Search for the cell housing the specified text and yield its (X, Y) center coordinate. 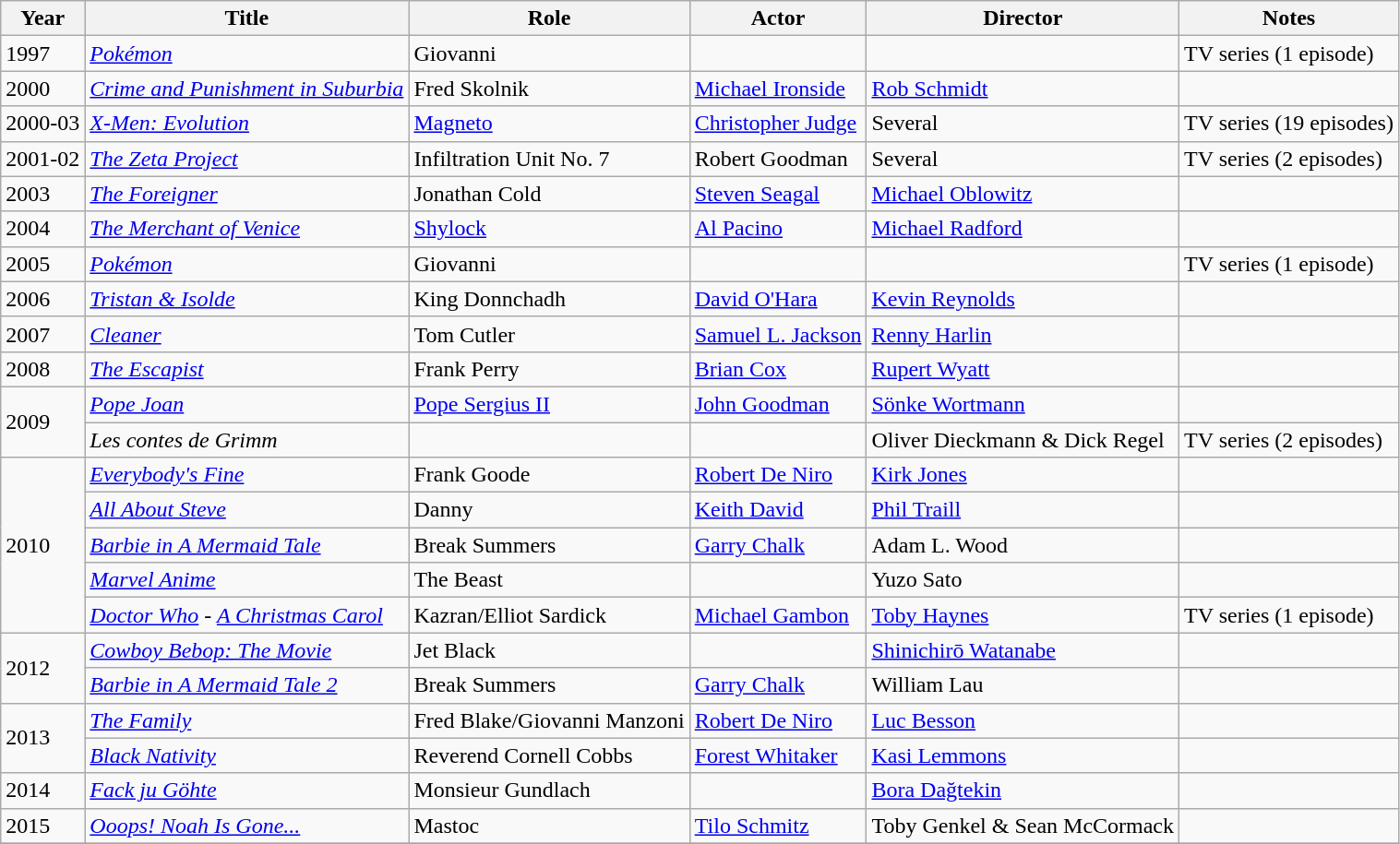
2007 (42, 334)
David O'Hara (778, 299)
Cleaner (247, 334)
Kazran/Elliot Sardick (549, 615)
2010 (42, 545)
Pope Joan (247, 404)
Reverend Cornell Cobbs (549, 755)
William Lau (1023, 685)
Luc Besson (1023, 720)
Bora Dağtekin (1023, 791)
The Escapist (247, 369)
Toby Genkel & Sean McCormack (1023, 826)
Black Nativity (247, 755)
Adam L. Wood (1023, 545)
Crime and Punishment in Suburbia (247, 89)
Oliver Dieckmann & Dick Regel (1023, 440)
Pope Sergius II (549, 404)
Christopher Judge (778, 124)
Yuzo Sato (1023, 580)
Title (247, 18)
Tilo Schmitz (778, 826)
Rob Schmidt (1023, 89)
Role (549, 18)
Danny (549, 510)
The Zeta Project (247, 159)
Barbie in A Mermaid Tale 2 (247, 685)
John Goodman (778, 404)
Kirk Jones (1023, 475)
Forest Whitaker (778, 755)
Michael Ironside (778, 89)
Year (42, 18)
Samuel L. Jackson (778, 334)
Ooops! Noah Is Gone... (247, 826)
2005 (42, 264)
Tom Cutler (549, 334)
Cowboy Bebop: The Movie (247, 650)
Mastoc (549, 826)
Shinichirō Watanabe (1023, 650)
The Family (247, 720)
Fack ju Göhte (247, 791)
Kasi Lemmons (1023, 755)
Keith David (778, 510)
Steven Seagal (778, 194)
Fred Blake/Giovanni Manzoni (549, 720)
Brian Cox (778, 369)
Al Pacino (778, 229)
2009 (42, 422)
2013 (42, 738)
Frank Perry (549, 369)
2001-02 (42, 159)
2012 (42, 668)
Jonathan Cold (549, 194)
Director (1023, 18)
2000 (42, 89)
The Foreigner (247, 194)
X-Men: Evolution (247, 124)
Michael Gambon (778, 615)
Magneto (549, 124)
Toby Haynes (1023, 615)
Everybody's Fine (247, 475)
Actor (778, 18)
The Beast (549, 580)
Monsieur Gundlach (549, 791)
Marvel Anime (247, 580)
Michael Oblowitz (1023, 194)
Jet Black (549, 650)
Kevin Reynolds (1023, 299)
2003 (42, 194)
Michael Radford (1023, 229)
Robert Goodman (778, 159)
Fred Skolnik (549, 89)
2008 (42, 369)
2014 (42, 791)
2015 (42, 826)
The Merchant of Venice (247, 229)
Notes (1289, 18)
Infiltration Unit No. 7 (549, 159)
1997 (42, 53)
Doctor Who - A Christmas Carol (247, 615)
Les contes de Grimm (247, 440)
Frank Goode (549, 475)
2004 (42, 229)
All About Steve (247, 510)
2006 (42, 299)
Barbie in A Mermaid Tale (247, 545)
Shylock (549, 229)
King Donnchadh (549, 299)
TV series (19 episodes) (1289, 124)
Tristan & Isolde (247, 299)
Sönke Wortmann (1023, 404)
Rupert Wyatt (1023, 369)
Renny Harlin (1023, 334)
Phil Traill (1023, 510)
2000-03 (42, 124)
